Output the [x, y] coordinate of the center of the cell containing the given text.  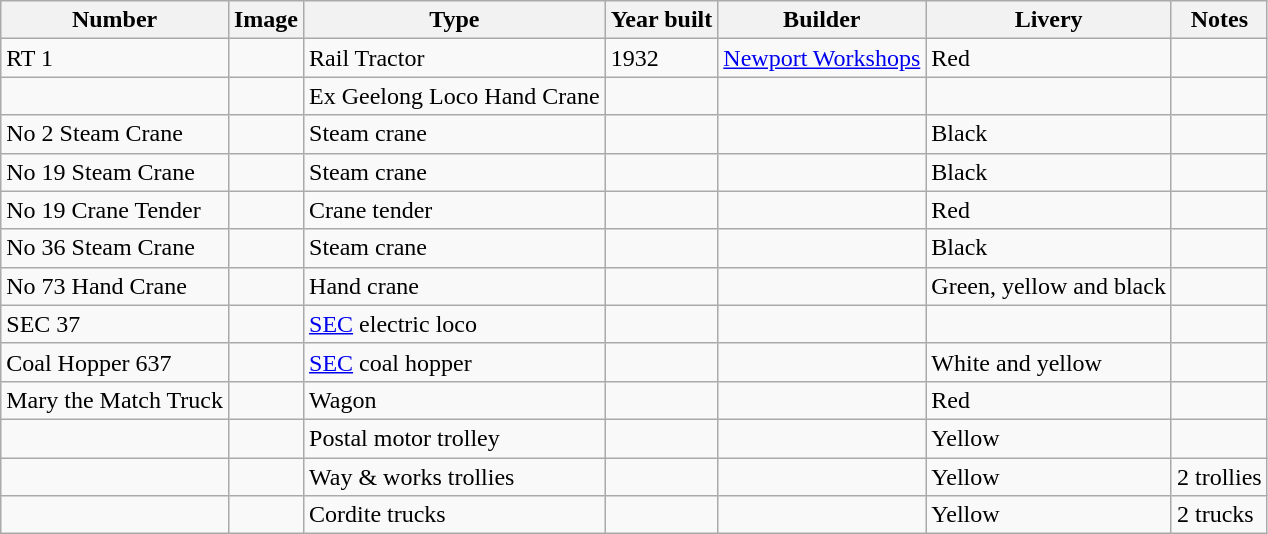
Hand crane [455, 286]
SEC 37 [115, 324]
Crane tender [455, 210]
Wagon [455, 400]
Type [455, 20]
Coal Hopper 637 [115, 362]
Ex Geelong Loco Hand Crane [455, 96]
Image [266, 20]
No 19 Crane Tender [115, 210]
White and yellow [1049, 362]
Rail Tractor [455, 58]
No 73 Hand Crane [115, 286]
Newport Workshops [822, 58]
Cordite trucks [455, 515]
RT 1 [115, 58]
Number [115, 20]
No 36 Steam Crane [115, 248]
Mary the Match Truck [115, 400]
Year built [662, 20]
2 trollies [1219, 477]
Green, yellow and black [1049, 286]
No 19 Steam Crane [115, 172]
SEC electric loco [455, 324]
Notes [1219, 20]
Builder [822, 20]
No 2 Steam Crane [115, 134]
Livery [1049, 20]
SEC coal hopper [455, 362]
1932 [662, 58]
Postal motor trolley [455, 438]
Way & works trollies [455, 477]
2 trucks [1219, 515]
